Return the (X, Y) coordinate for the center point of the cell that contains the specified text.  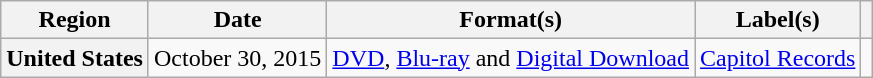
Capitol Records (778, 58)
October 30, 2015 (237, 58)
Region (75, 20)
DVD, Blu-ray and Digital Download (511, 58)
Date (237, 20)
United States (75, 58)
Format(s) (511, 20)
Label(s) (778, 20)
